Scan for the cell matching the given text and deliver its [X, Y] coordinate at center. 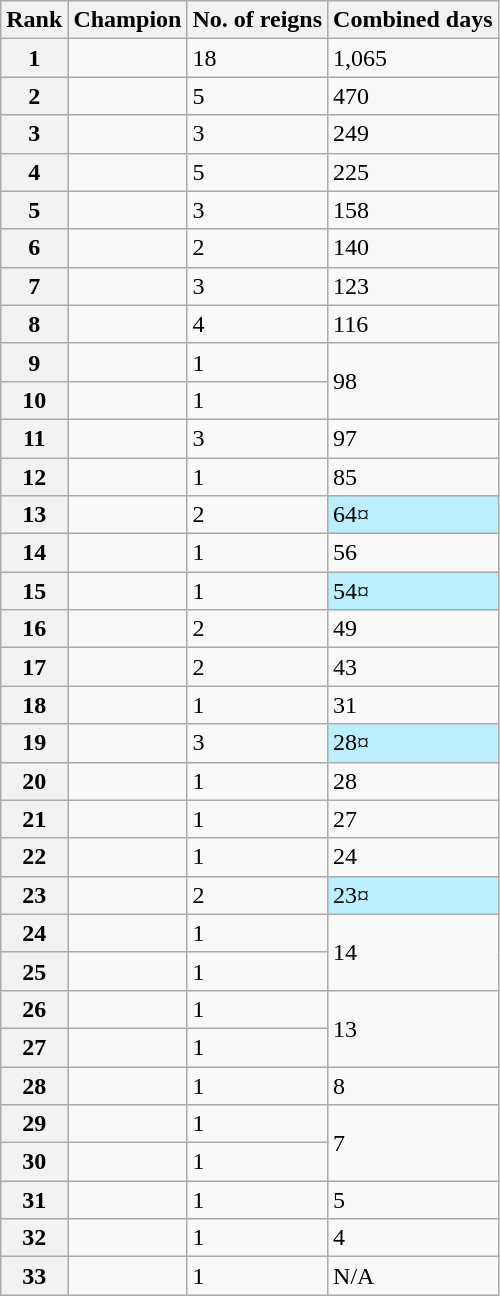
158 [413, 210]
64¤ [413, 515]
17 [34, 667]
123 [413, 286]
56 [413, 553]
1,065 [413, 58]
32 [34, 1238]
49 [413, 629]
N/A [413, 1276]
29 [34, 1124]
116 [413, 324]
20 [34, 781]
10 [34, 400]
Champion [128, 20]
33 [34, 1276]
28¤ [413, 743]
15 [34, 591]
23 [34, 895]
No. of reigns [258, 20]
249 [413, 134]
98 [413, 381]
22 [34, 857]
19 [34, 743]
470 [413, 96]
11 [34, 438]
25 [34, 971]
43 [413, 667]
6 [34, 248]
225 [413, 172]
54¤ [413, 591]
Combined days [413, 20]
23¤ [413, 895]
85 [413, 477]
26 [34, 1009]
21 [34, 819]
9 [34, 362]
140 [413, 248]
12 [34, 477]
Rank [34, 20]
30 [34, 1162]
97 [413, 438]
16 [34, 629]
